Search for the cell housing the specified text and yield its (X, Y) center coordinate. 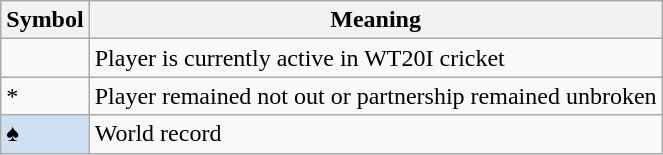
♠ (45, 134)
Player remained not out or partnership remained unbroken (376, 96)
Player is currently active in WT20I cricket (376, 58)
Meaning (376, 20)
Symbol (45, 20)
* (45, 96)
World record (376, 134)
